Find where the given text appears and provide that cell's center as [X, Y] coordinate. 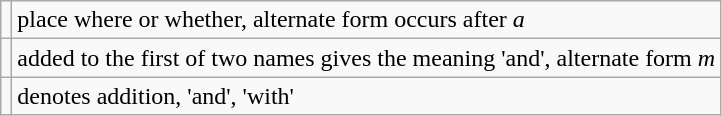
added to the first of two names gives the meaning 'and', alternate form m [366, 58]
place where or whether, alternate form occurs after a [366, 20]
denotes addition, 'and', 'with' [366, 96]
